Return [X, Y] of the center of cell containing provided text 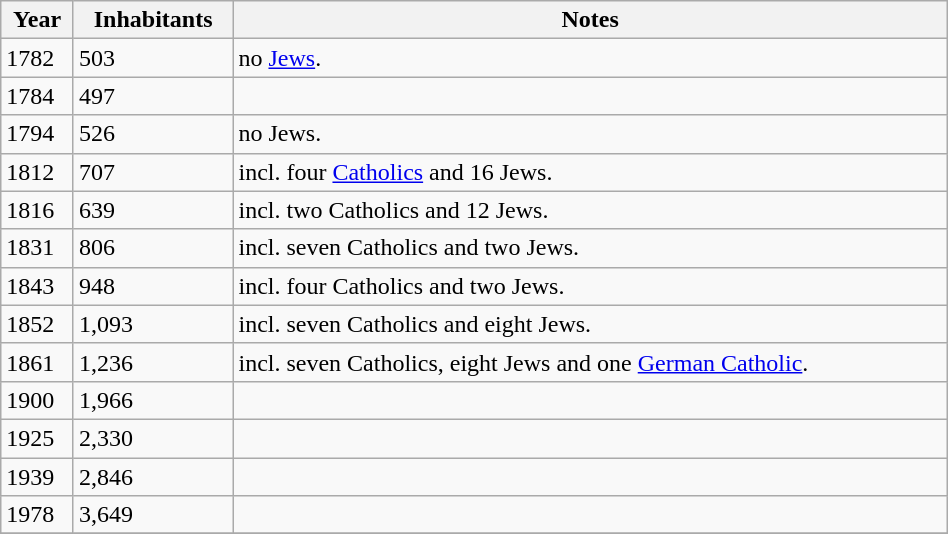
806 [153, 248]
incl. seven Catholics and eight Jews. [590, 324]
1784 [38, 96]
948 [153, 286]
incl. seven Catholics and two Jews. [590, 248]
1852 [38, 324]
526 [153, 134]
1831 [38, 248]
Year [38, 20]
3,649 [153, 515]
2,846 [153, 477]
1782 [38, 58]
incl. two Catholics and 12 Jews. [590, 210]
2,330 [153, 438]
Notes [590, 20]
1,093 [153, 324]
1978 [38, 515]
incl. four Catholics and 16 Jews. [590, 172]
1925 [38, 438]
707 [153, 172]
1816 [38, 210]
1812 [38, 172]
incl. four Catholics and two Jews. [590, 286]
1,966 [153, 400]
639 [153, 210]
1939 [38, 477]
Inhabitants [153, 20]
497 [153, 96]
1861 [38, 362]
incl. seven Catholics, eight Jews and one German Catholic. [590, 362]
503 [153, 58]
1843 [38, 286]
1,236 [153, 362]
1794 [38, 134]
1900 [38, 400]
